Extract the [x, y] coordinate from the center of the cell holding the provided text.  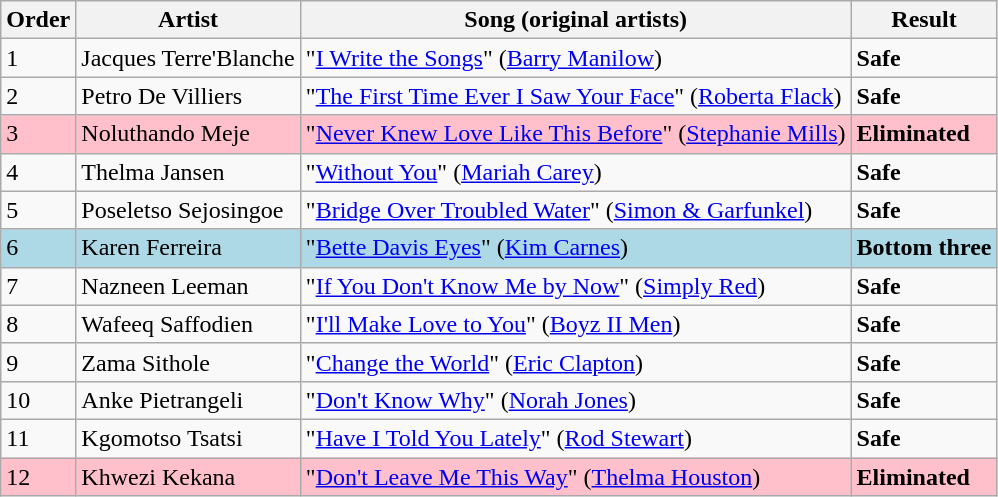
"Have I Told You Lately" (Rod Stewart) [576, 438]
Poseletso Sejosingoe [188, 210]
12 [38, 477]
Result [924, 20]
5 [38, 210]
Order [38, 20]
Nazneen Leeman [188, 286]
"Change the World" (Eric Clapton) [576, 362]
Song (original artists) [576, 20]
Zama Sithole [188, 362]
Kgomotso Tsatsi [188, 438]
3 [38, 134]
"I'll Make Love to You" (Boyz II Men) [576, 324]
Khwezi Kekana [188, 477]
6 [38, 248]
Anke Pietrangeli [188, 400]
Wafeeq Saffodien [188, 324]
"Never Knew Love Like This Before" (Stephanie Mills) [576, 134]
4 [38, 172]
"Don't Leave Me This Way" (Thelma Houston) [576, 477]
7 [38, 286]
1 [38, 58]
"Don't Know Why" (Norah Jones) [576, 400]
9 [38, 362]
Noluthando Meje [188, 134]
"If You Don't Know Me by Now" (Simply Red) [576, 286]
11 [38, 438]
"The First Time Ever I Saw Your Face" (Roberta Flack) [576, 96]
2 [38, 96]
"Bette Davis Eyes" (Kim Carnes) [576, 248]
"Without You" (Mariah Carey) [576, 172]
"Bridge Over Troubled Water" (Simon & Garfunkel) [576, 210]
Bottom three [924, 248]
Artist [188, 20]
Jacques Terre'Blanche [188, 58]
8 [38, 324]
Thelma Jansen [188, 172]
10 [38, 400]
Karen Ferreira [188, 248]
Petro De Villiers [188, 96]
"I Write the Songs" (Barry Manilow) [576, 58]
